Scan for the cell matching the given text and deliver its (x, y) coordinate at center. 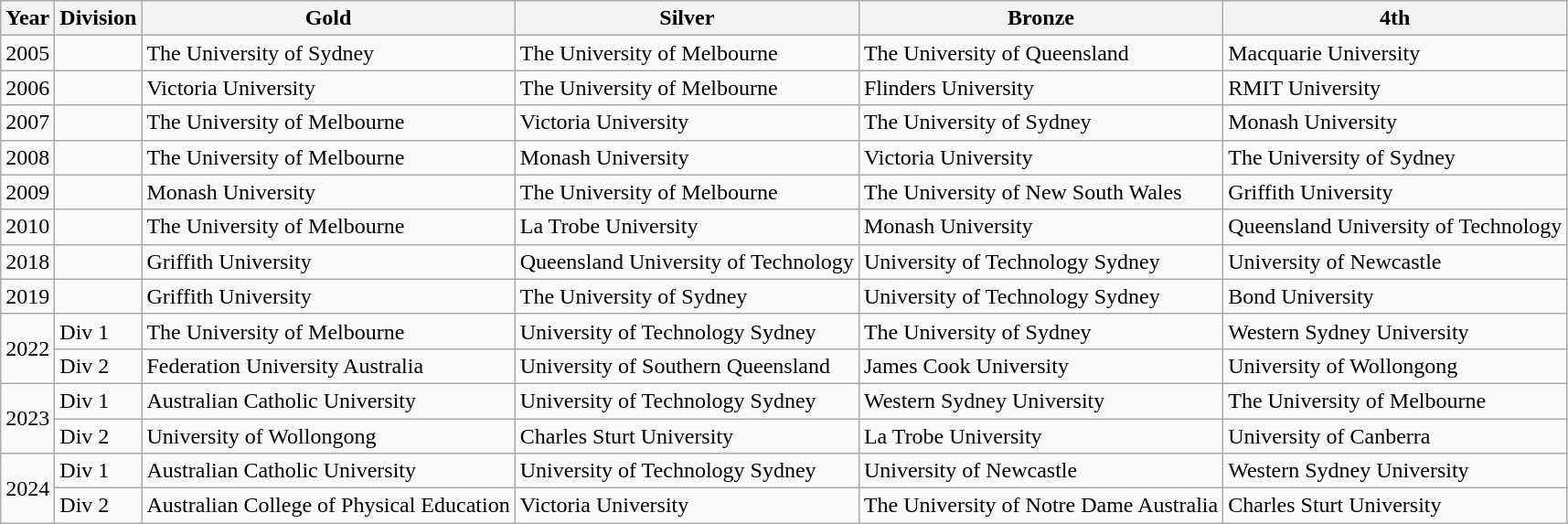
Australian College of Physical Education (328, 506)
Division (99, 18)
2010 (27, 227)
2022 (27, 348)
James Cook University (1040, 366)
University of Canberra (1395, 436)
2023 (27, 418)
Bond University (1395, 296)
Silver (687, 18)
The University of Queensland (1040, 53)
4th (1395, 18)
2006 (27, 88)
2008 (27, 157)
University of Southern Queensland (687, 366)
Flinders University (1040, 88)
2024 (27, 488)
2018 (27, 262)
RMIT University (1395, 88)
2019 (27, 296)
Macquarie University (1395, 53)
Bronze (1040, 18)
2005 (27, 53)
2007 (27, 123)
The University of Notre Dame Australia (1040, 506)
Gold (328, 18)
The University of New South Wales (1040, 192)
Year (27, 18)
2009 (27, 192)
Federation University Australia (328, 366)
